Find where the given text appears and provide that cell's center as (X, Y) coordinate. 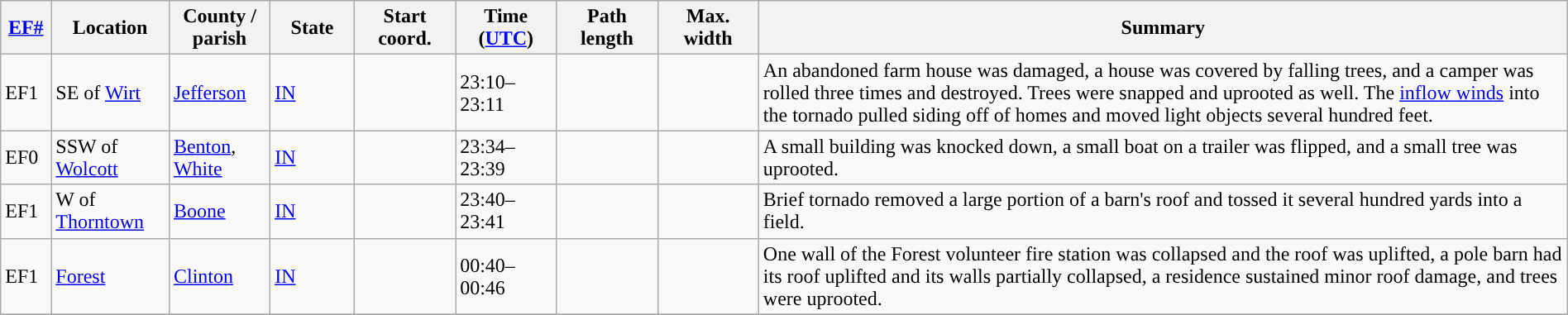
23:34–23:39 (506, 157)
W of Thorntown (111, 212)
SSW of Wolcott (111, 157)
23:40–23:41 (506, 212)
Path length (607, 28)
Time (UTC) (506, 28)
Max. width (708, 28)
EF0 (26, 157)
A small building was knocked down, a small boat on a trailer was flipped, and a small tree was uprooted. (1163, 157)
23:10–23:11 (506, 93)
Jefferson (219, 93)
Summary (1163, 28)
Benton, White (219, 157)
County / parish (219, 28)
SE of Wirt (111, 93)
Start coord. (404, 28)
Location (111, 28)
00:40–00:46 (506, 276)
Forest (111, 276)
Clinton (219, 276)
Brief tornado removed a large portion of a barn's roof and tossed it several hundred yards into a field. (1163, 212)
State (313, 28)
EF# (26, 28)
Boone (219, 212)
